Return the (x, y) coordinate for the center point of the cell that contains the specified text.  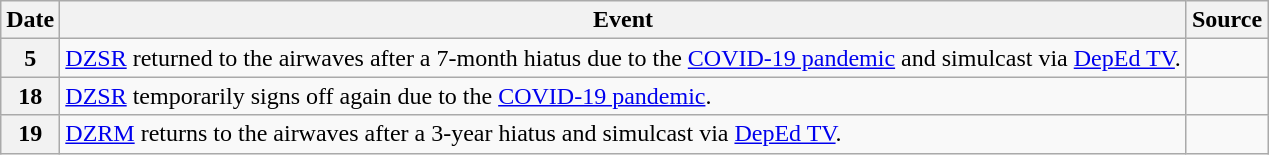
18 (30, 96)
19 (30, 134)
DZSR returned to the airwaves after a 7-month hiatus due to the COVID-19 pandemic and simulcast via DepEd TV. (624, 58)
Date (30, 20)
Event (624, 20)
DZRM returns to the airwaves after a 3-year hiatus and simulcast via DepEd TV. (624, 134)
Source (1226, 20)
DZSR temporarily signs off again due to the COVID-19 pandemic. (624, 96)
5 (30, 58)
